Scan for the cell matching the given text and deliver its (X, Y) coordinate at center. 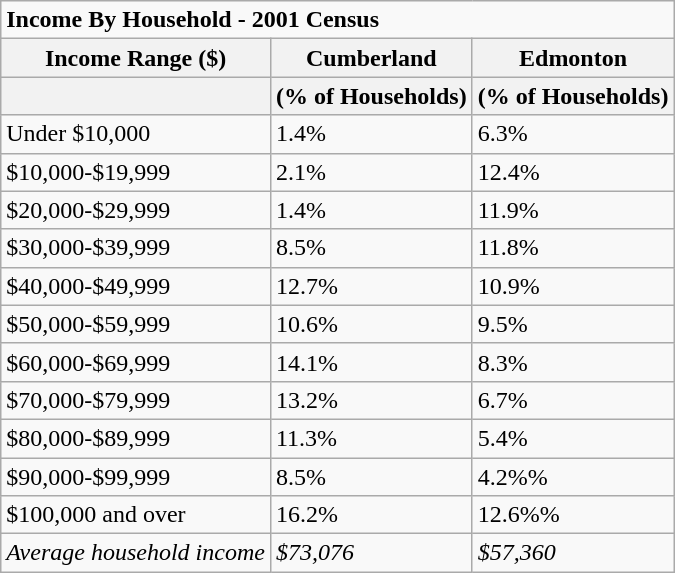
$40,000-$49,999 (136, 286)
2.1% (371, 172)
$80,000-$89,999 (136, 438)
Edmonton (573, 58)
$30,000-$39,999 (136, 248)
$57,360 (573, 553)
$10,000-$19,999 (136, 172)
$70,000-$79,999 (136, 400)
13.2% (371, 400)
11.3% (371, 438)
11.9% (573, 210)
$90,000-$99,999 (136, 477)
16.2% (371, 515)
12.7% (371, 286)
Cumberland (371, 58)
4.2%% (573, 477)
Under $10,000 (136, 134)
12.6%% (573, 515)
Income Range ($) (136, 58)
6.3% (573, 134)
9.5% (573, 324)
$100,000 and over (136, 515)
$20,000-$29,999 (136, 210)
10.9% (573, 286)
Average household income (136, 553)
Income By Household - 2001 Census (338, 20)
$50,000-$59,999 (136, 324)
14.1% (371, 362)
$73,076 (371, 553)
10.6% (371, 324)
$60,000-$69,999 (136, 362)
6.7% (573, 400)
11.8% (573, 248)
5.4% (573, 438)
12.4% (573, 172)
8.3% (573, 362)
